Determine the (X, Y) coordinate at the center of the cell enclosing the given text.  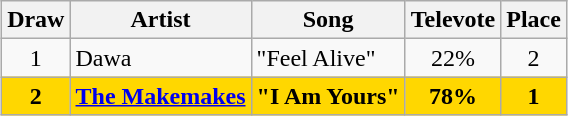
Dawa (160, 58)
"I Am Yours" (328, 96)
78% (452, 96)
Song (328, 20)
Televote (452, 20)
Draw (36, 20)
"Feel Alive" (328, 58)
Place (534, 20)
The Makemakes (160, 96)
Artist (160, 20)
22% (452, 58)
